Return (x, y) of the center of cell containing provided text 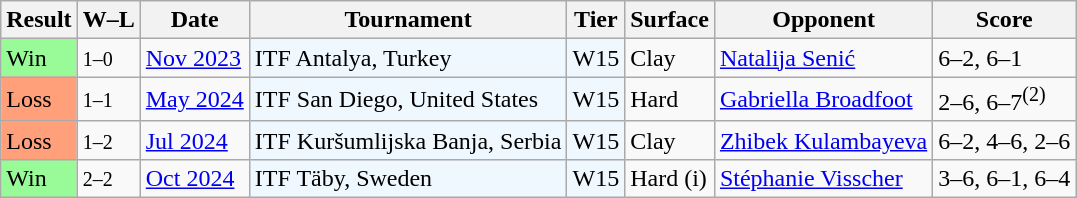
6–2, 4–6, 2–6 (1004, 140)
3–6, 6–1, 6–4 (1004, 178)
Zhibek Kulambayeva (823, 140)
1–0 (108, 58)
6–2, 6–1 (1004, 58)
Hard (i) (670, 178)
2–6, 6–7(2) (1004, 100)
Natalija Senić (823, 58)
Surface (670, 20)
May 2024 (194, 100)
Nov 2023 (194, 58)
Hard (670, 100)
2–2 (108, 178)
Stéphanie Visscher (823, 178)
Tier (596, 20)
Tournament (408, 20)
Score (1004, 20)
Opponent (823, 20)
Date (194, 20)
ITF Täby, Sweden (408, 178)
Oct 2024 (194, 178)
Result (39, 20)
Jul 2024 (194, 140)
1–1 (108, 100)
ITF Antalya, Turkey (408, 58)
ITF Kuršumlijska Banja, Serbia (408, 140)
W–L (108, 20)
1–2 (108, 140)
ITF San Diego, United States (408, 100)
Gabriella Broadfoot (823, 100)
